Detect which cell encompasses the target text, then output its (X, Y) center coordinate. 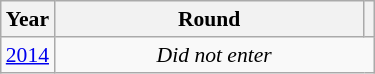
2014 (28, 55)
Round (209, 19)
Did not enter (214, 55)
Year (28, 19)
